Pinpoint the cell where the given text exists, returning its [X, Y] midpoint coordinate. 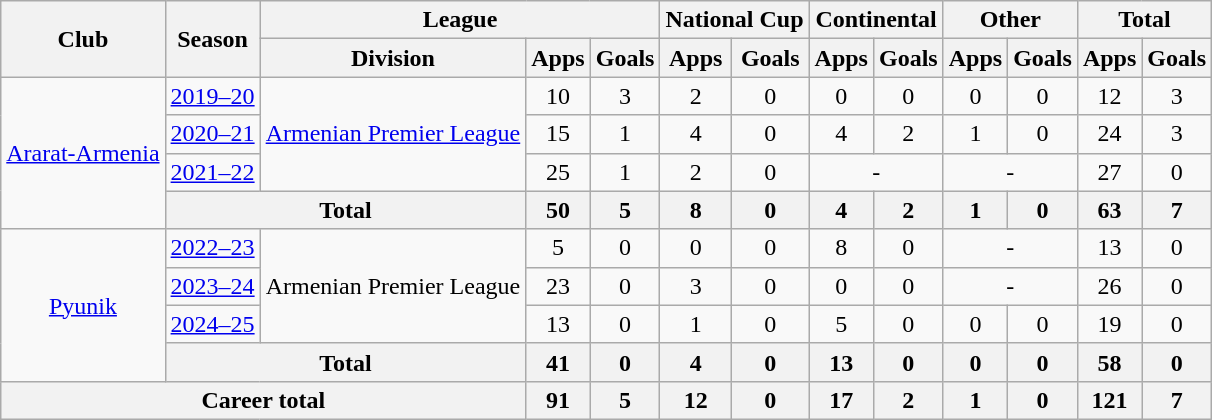
League [460, 20]
Season [212, 39]
Ararat-Armenia [83, 153]
Pyunik [83, 305]
2022–23 [212, 248]
10 [558, 96]
27 [1109, 172]
Other [1010, 20]
2019–20 [212, 96]
121 [1109, 400]
National Cup [734, 20]
Club [83, 39]
Continental [876, 20]
15 [558, 134]
23 [558, 286]
2021–22 [212, 172]
58 [1109, 362]
25 [558, 172]
17 [841, 400]
Division [393, 58]
2020–21 [212, 134]
24 [1109, 134]
2024–25 [212, 324]
19 [1109, 324]
91 [558, 400]
2023–24 [212, 286]
63 [1109, 210]
26 [1109, 286]
Career total [264, 400]
50 [558, 210]
41 [558, 362]
